Search for the cell housing the specified text and yield its (X, Y) center coordinate. 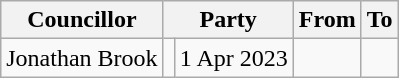
From (327, 20)
Party (228, 20)
To (380, 20)
1 Apr 2023 (234, 58)
Jonathan Brook (82, 58)
Councillor (82, 20)
